Scan for the cell matching the given text and deliver its [x, y] coordinate at center. 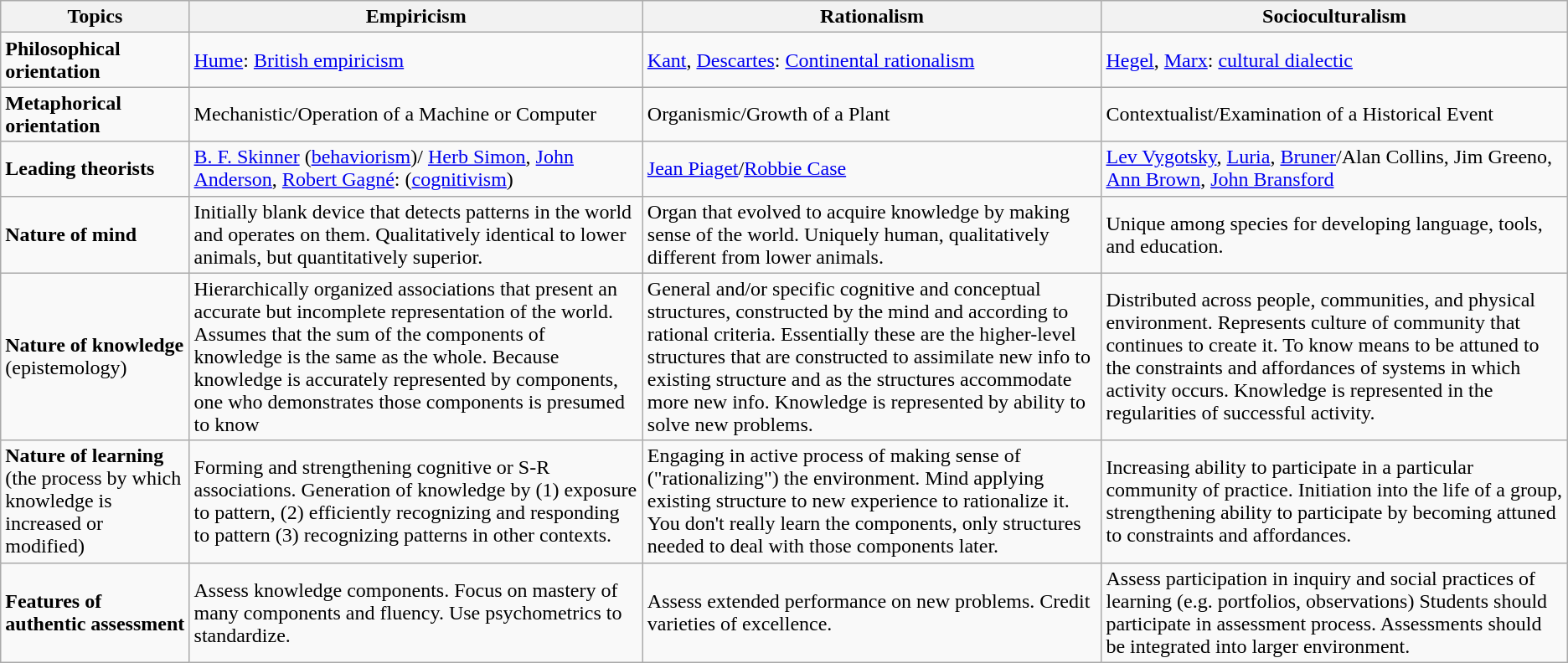
Metaphorical orientation [95, 114]
Nature of knowledge (epistemology) [95, 357]
Contextualist/Examination of a Historical Event [1334, 114]
Leading theorists [95, 169]
Hume: British empiricism [415, 60]
Nature of learning (the process by which knowledge is increased or modified) [95, 501]
Unique among species for developing language, tools, and education. [1334, 234]
Mechanistic/Operation of a Machine or Computer [415, 114]
Topics [95, 17]
Assess extended performance on new problems. Credit varieties of excellence. [872, 613]
Socioculturalism [1334, 17]
Organ that evolved to acquire knowledge by making sense of the world. Uniquely human, qualitatively different from lower animals. [872, 234]
Features of authentic assessment [95, 613]
Empiricism [415, 17]
Nature of mind [95, 234]
Jean Piaget/Robbie Case [872, 169]
B. F. Skinner (behaviorism)/ Herb Simon, John Anderson, Robert Gagné: (cognitivism) [415, 169]
Lev Vygotsky, Luria, Bruner/Alan Collins, Jim Greeno, Ann Brown, John Bransford [1334, 169]
Philosophical orientation [95, 60]
Assess knowledge components. Focus on mastery of many components and fluency. Use psychometrics to standardize. [415, 613]
Kant, Descartes: Continental rationalism [872, 60]
Organismic/Growth of a Plant [872, 114]
Hegel, Marx: cultural dialectic [1334, 60]
Rationalism [872, 17]
